Return the (x, y) coordinate for the center point of the cell that contains the specified text.  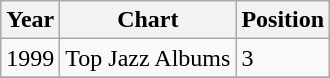
Chart (148, 20)
Year (30, 20)
1999 (30, 58)
Position (283, 20)
Top Jazz Albums (148, 58)
3 (283, 58)
